Determine the [x, y] coordinate at the center of the cell enclosing the given text.  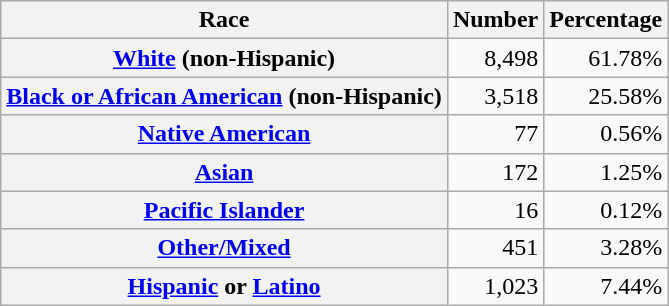
1,023 [495, 286]
Pacific Islander [224, 210]
Number [495, 20]
White (non-Hispanic) [224, 58]
77 [495, 134]
7.44% [606, 286]
1.25% [606, 172]
Percentage [606, 20]
3,518 [495, 96]
0.56% [606, 134]
25.58% [606, 96]
0.12% [606, 210]
16 [495, 210]
Other/Mixed [224, 248]
Race [224, 20]
Hispanic or Latino [224, 286]
Native American [224, 134]
451 [495, 248]
172 [495, 172]
8,498 [495, 58]
3.28% [606, 248]
61.78% [606, 58]
Black or African American (non-Hispanic) [224, 96]
Asian [224, 172]
